Output the [X, Y] coordinate of the center of the cell containing the given text.  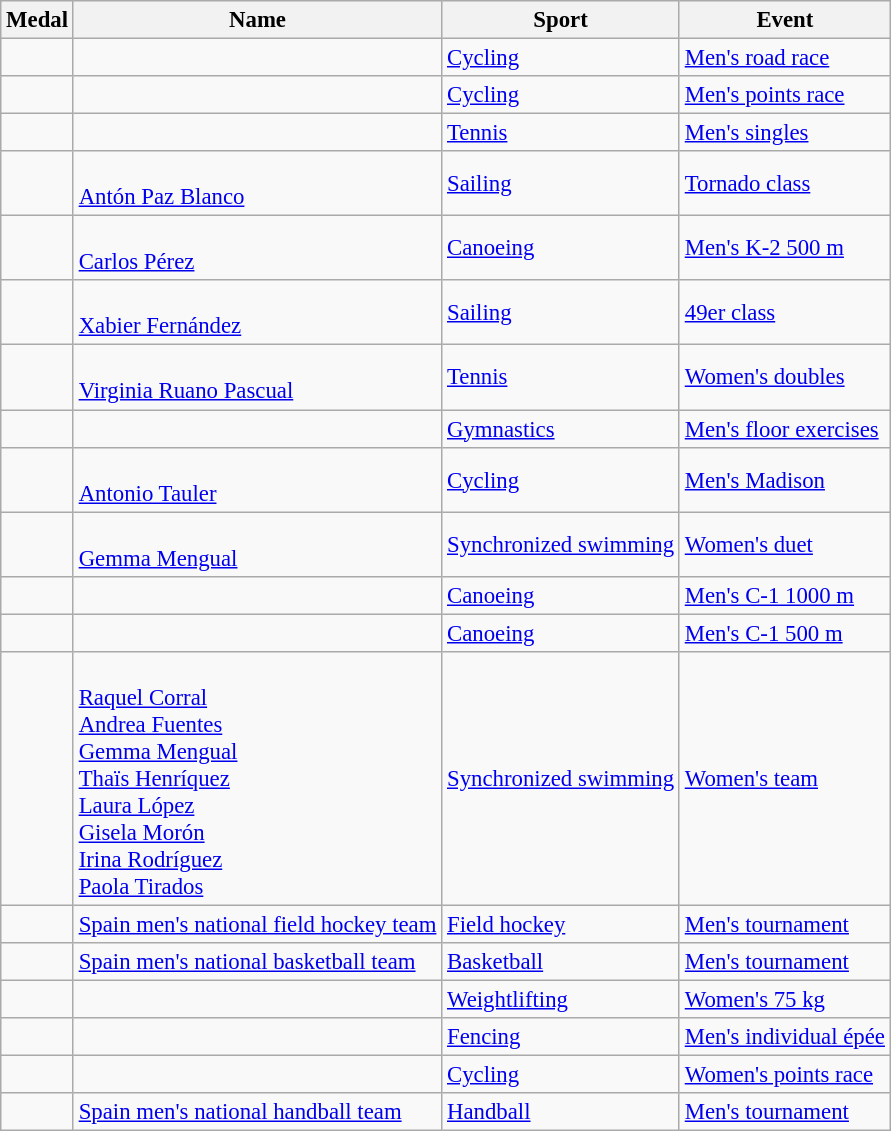
Women's 75 kg [784, 999]
Men's C-1 1000 m [784, 595]
Gymnastics [561, 429]
Women's team [784, 779]
Xabier Fernández [257, 312]
Men's points race [784, 95]
Virginia Ruano Pascual [257, 378]
Sport [561, 20]
Men's road race [784, 58]
Men's singles [784, 133]
Men's floor exercises [784, 429]
Carlos Pérez [257, 248]
Medal [38, 20]
Spain men's national basketball team [257, 962]
Spain men's national handball team [257, 1112]
Antón Paz Blanco [257, 184]
Raquel CorralAndrea FuentesGemma MengualThaïs HenríquezLaura LópezGisela MorónIrina RodríguezPaola Tirados [257, 779]
Fencing [561, 1037]
Gemma Mengual [257, 544]
Men's K-2 500 m [784, 248]
Spain men's national field hockey team [257, 924]
Basketball [561, 962]
49er class [784, 312]
Antonio Tauler [257, 480]
Men's C-1 500 m [784, 633]
Tornado class [784, 184]
Men's individual épée [784, 1037]
Handball [561, 1112]
Field hockey [561, 924]
Women's doubles [784, 378]
Women's points race [784, 1075]
Event [784, 20]
Women's duet [784, 544]
Men's Madison [784, 480]
Weightlifting [561, 999]
Name [257, 20]
